Identify which cell holds the provided text, then report its [X, Y] central coordinate. 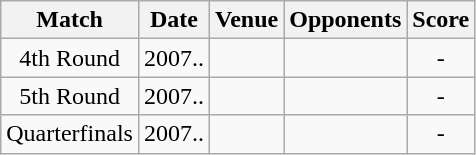
Venue [246, 20]
5th Round [70, 96]
Score [441, 20]
Match [70, 20]
4th Round [70, 58]
Quarterfinals [70, 134]
Date [174, 20]
Opponents [346, 20]
